Provide the (x, y) coordinate of the cell's center where the given text is located.  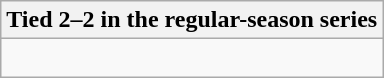
Tied 2–2 in the regular-season series (192, 20)
